Output the [X, Y] coordinate of the center of the cell containing the given text.  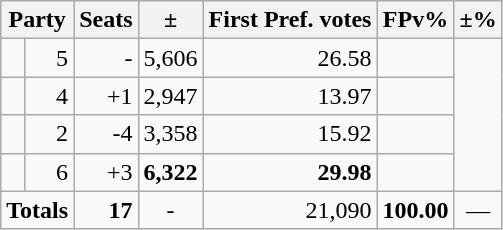
-4 [106, 134]
29.98 [290, 172]
15.92 [290, 134]
3,358 [170, 134]
13.97 [290, 96]
+1 [106, 96]
2,947 [170, 96]
±% [478, 20]
6,322 [170, 172]
5,606 [170, 58]
Totals [38, 210]
— [478, 210]
+3 [106, 172]
First Pref. votes [290, 20]
Party [38, 20]
21,090 [290, 210]
± [170, 20]
4 [48, 96]
17 [106, 210]
Seats [106, 20]
2 [48, 134]
5 [48, 58]
100.00 [416, 210]
FPv% [416, 20]
26.58 [290, 58]
6 [48, 172]
